Locate the cell with the specified text and output its (x, y) center coordinate. 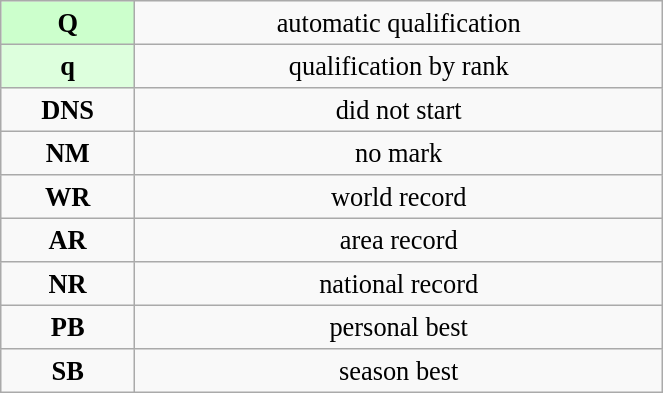
q (68, 66)
PB (68, 327)
WR (68, 197)
no mark (399, 153)
DNS (68, 109)
did not start (399, 109)
season best (399, 371)
Q (68, 22)
NR (68, 284)
area record (399, 240)
automatic qualification (399, 22)
qualification by rank (399, 66)
NM (68, 153)
world record (399, 197)
SB (68, 371)
AR (68, 240)
national record (399, 284)
personal best (399, 327)
